Output the [X, Y] coordinate of the center of the cell containing the given text.  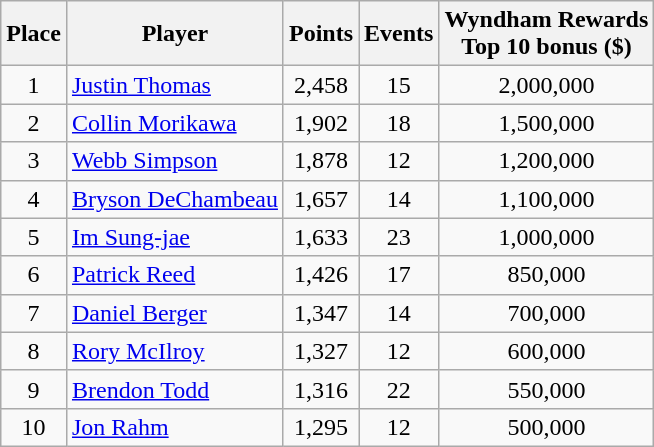
1,316 [320, 389]
Collin Morikawa [174, 123]
9 [34, 389]
1,347 [320, 313]
Events [399, 34]
Patrick Reed [174, 275]
Webb Simpson [174, 161]
1,100,000 [546, 199]
1,200,000 [546, 161]
10 [34, 427]
5 [34, 237]
15 [399, 85]
Points [320, 34]
Brendon Todd [174, 389]
550,000 [546, 389]
Bryson DeChambeau [174, 199]
1,902 [320, 123]
500,000 [546, 427]
1,426 [320, 275]
1,633 [320, 237]
850,000 [546, 275]
Player [174, 34]
1,327 [320, 351]
22 [399, 389]
4 [34, 199]
6 [34, 275]
3 [34, 161]
Jon Rahm [174, 427]
7 [34, 313]
Rory McIlroy [174, 351]
1,295 [320, 427]
2 [34, 123]
Im Sung-jae [174, 237]
17 [399, 275]
Daniel Berger [174, 313]
700,000 [546, 313]
1,500,000 [546, 123]
Place [34, 34]
2,000,000 [546, 85]
Wyndham RewardsTop 10 bonus ($) [546, 34]
18 [399, 123]
1,657 [320, 199]
1 [34, 85]
1,878 [320, 161]
1,000,000 [546, 237]
600,000 [546, 351]
Justin Thomas [174, 85]
8 [34, 351]
23 [399, 237]
2,458 [320, 85]
